Detect which cell encompasses the target text, then output its (x, y) center coordinate. 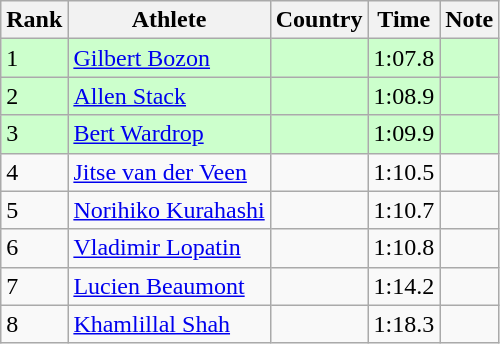
Khamlillal Shah (169, 324)
Gilbert Bozon (169, 58)
Norihiko Kurahashi (169, 210)
Rank (34, 20)
1:10.8 (404, 248)
4 (34, 172)
2 (34, 96)
1:07.8 (404, 58)
Lucien Beaumont (169, 286)
1:10.7 (404, 210)
1:08.9 (404, 96)
1:10.5 (404, 172)
8 (34, 324)
Jitse van der Veen (169, 172)
3 (34, 134)
6 (34, 248)
1:09.9 (404, 134)
Vladimir Lopatin (169, 248)
5 (34, 210)
Time (404, 20)
1:14.2 (404, 286)
Country (319, 20)
Note (470, 20)
Athlete (169, 20)
Bert Wardrop (169, 134)
1:18.3 (404, 324)
7 (34, 286)
1 (34, 58)
Allen Stack (169, 96)
